Pinpoint the cell where the given text exists, returning its [X, Y] midpoint coordinate. 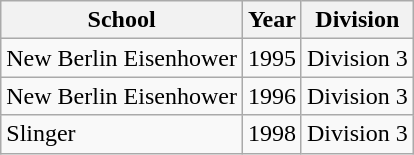
Division [357, 20]
Year [272, 20]
Slinger [122, 134]
1998 [272, 134]
1996 [272, 96]
School [122, 20]
1995 [272, 58]
